Find where the given text appears and provide that cell's center as [x, y] coordinate. 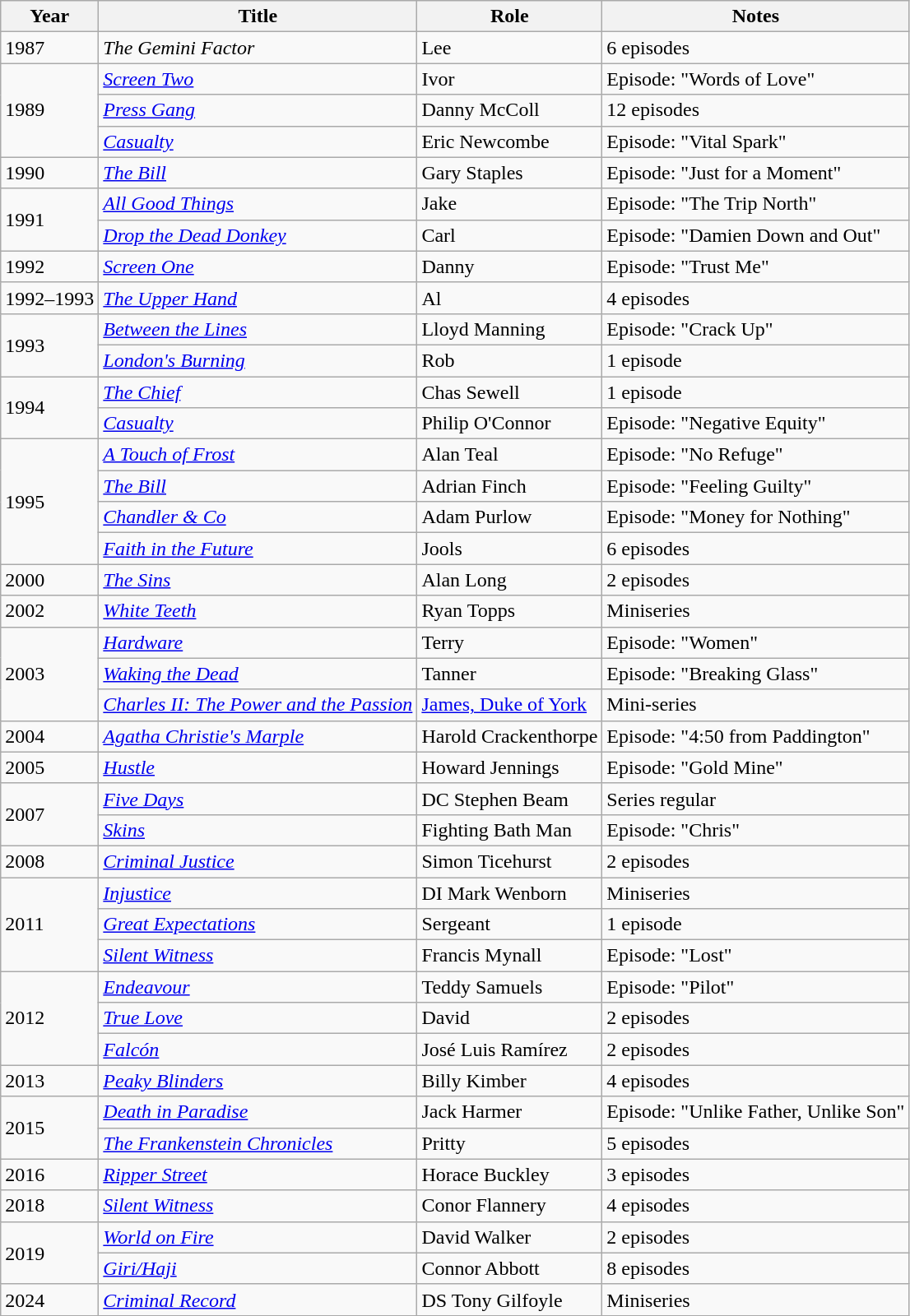
Faith in the Future [258, 549]
Episode: "Vital Spark" [755, 141]
Simon Ticehurst [510, 861]
Waking the Dead [258, 674]
Rob [510, 360]
Charles II: The Power and the Passion [258, 705]
Harold Crackenthorpe [510, 736]
Teddy Samuels [510, 987]
Carl [510, 235]
Press Gang [258, 110]
12 episodes [755, 110]
1992–1993 [49, 298]
1995 [49, 502]
Great Expectations [258, 924]
James, Duke of York [510, 705]
2003 [49, 674]
2015 [49, 1128]
Notes [755, 16]
3 episodes [755, 1175]
Lloyd Manning [510, 329]
Agatha Christie's Marple [258, 736]
Fighting Bath Man [510, 830]
Jake [510, 204]
Episode: "Unlike Father, Unlike Son" [755, 1112]
Jools [510, 549]
Injustice [258, 892]
Title [258, 16]
David [510, 1018]
Ryan Topps [510, 611]
Episode: "Feeling Guilty" [755, 486]
Horace Buckley [510, 1175]
DI Mark Wenborn [510, 892]
David Walker [510, 1237]
2007 [49, 814]
Francis Mynall [510, 956]
2024 [49, 1300]
True Love [258, 1018]
Episode: "Crack Up" [755, 329]
Pritty [510, 1143]
Criminal Justice [258, 861]
Alan Long [510, 580]
Eric Newcombe [510, 141]
Billy Kimber [510, 1081]
2000 [49, 580]
Episode: "Damien Down and Out" [755, 235]
Episode: "Trust Me" [755, 266]
All Good Things [258, 204]
1990 [49, 173]
8 episodes [755, 1268]
1993 [49, 345]
Role [510, 16]
Chas Sewell [510, 392]
Lee [510, 48]
1987 [49, 48]
Episode: "Chris" [755, 830]
2011 [49, 924]
2005 [49, 767]
Al [510, 298]
2013 [49, 1081]
Episode: "Words of Love" [755, 79]
London's Burning [258, 360]
Skins [258, 830]
Series regular [755, 799]
The Upper Hand [258, 298]
José Luis Ramírez [510, 1050]
2004 [49, 736]
1992 [49, 266]
Adrian Finch [510, 486]
Episode: "Just for a Moment" [755, 173]
A Touch of Frost [258, 455]
The Chief [258, 392]
Ivor [510, 79]
Death in Paradise [258, 1112]
Episode: "Money for Nothing" [755, 517]
Episode: "Breaking Glass" [755, 674]
Episode: "Lost" [755, 956]
The Sins [258, 580]
Episode: "Women" [755, 642]
Screen One [258, 266]
Hardware [258, 642]
Endeavour [258, 987]
Screen Two [258, 79]
1994 [49, 408]
2008 [49, 861]
Episode: "Gold Mine" [755, 767]
Between the Lines [258, 329]
The Gemini Factor [258, 48]
1991 [49, 220]
Episode: "4:50 from Paddington" [755, 736]
Falcón [258, 1050]
5 episodes [755, 1143]
2002 [49, 611]
2012 [49, 1018]
Howard Jennings [510, 767]
DS Tony Gilfoyle [510, 1300]
Conor Flannery [510, 1206]
2019 [49, 1253]
Drop the Dead Donkey [258, 235]
World on Fire [258, 1237]
Year [49, 16]
White Teeth [258, 611]
Hustle [258, 767]
Connor Abbott [510, 1268]
Philip O'Connor [510, 424]
The Frankenstein Chronicles [258, 1143]
Adam Purlow [510, 517]
Tanner [510, 674]
Gary Staples [510, 173]
Ripper Street [258, 1175]
Mini-series [755, 705]
Five Days [258, 799]
1989 [49, 110]
Jack Harmer [510, 1112]
DC Stephen Beam [510, 799]
Episode: "Pilot" [755, 987]
Danny [510, 266]
Sergeant [510, 924]
Criminal Record [258, 1300]
Episode: "The Trip North" [755, 204]
Chandler & Co [258, 517]
2018 [49, 1206]
Episode: "No Refuge" [755, 455]
Episode: "Negative Equity" [755, 424]
Danny McColl [510, 110]
Giri/Haji [258, 1268]
Peaky Blinders [258, 1081]
Alan Teal [510, 455]
Terry [510, 642]
2016 [49, 1175]
